Pinpoint the cell where the given text exists, returning its [X, Y] midpoint coordinate. 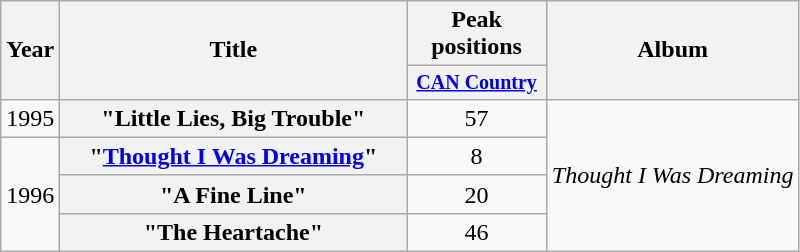
Thought I Was Dreaming [672, 175]
Title [234, 50]
"A Fine Line" [234, 194]
CAN Country [476, 82]
8 [476, 156]
57 [476, 118]
Peak positions [476, 34]
46 [476, 232]
"The Heartache" [234, 232]
1996 [30, 194]
"Little Lies, Big Trouble" [234, 118]
"Thought I Was Dreaming" [234, 156]
20 [476, 194]
1995 [30, 118]
Year [30, 50]
Album [672, 50]
